Identify which cell holds the provided text, then report its (X, Y) central coordinate. 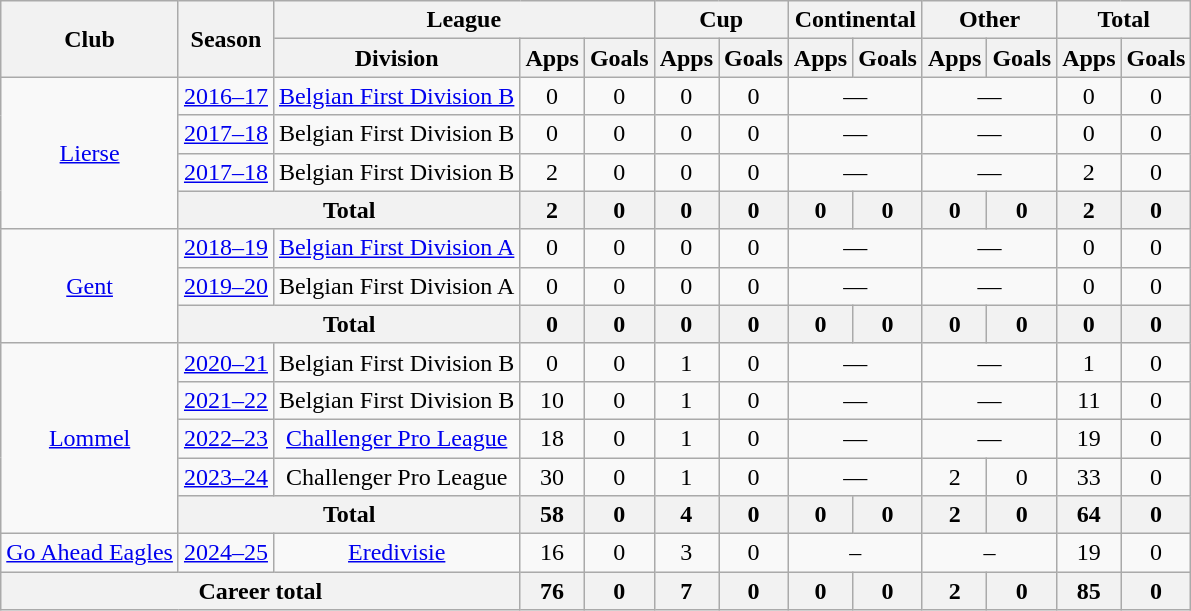
Lommel (90, 438)
4 (686, 515)
2018–19 (226, 248)
7 (686, 591)
2021–22 (226, 400)
30 (552, 477)
58 (552, 515)
33 (1089, 477)
10 (552, 400)
85 (1089, 591)
Career total (260, 591)
76 (552, 591)
2016–17 (226, 96)
Gent (90, 286)
Go Ahead Eagles (90, 553)
Other (989, 20)
Club (90, 39)
2019–20 (226, 286)
11 (1089, 400)
Cup (721, 20)
2022–23 (226, 438)
3 (686, 553)
Lierse (90, 153)
18 (552, 438)
2024–25 (226, 553)
2023–24 (226, 477)
Continental (855, 20)
Eredivisie (396, 553)
Season (226, 39)
64 (1089, 515)
Division (396, 58)
2020–21 (226, 362)
16 (552, 553)
League (464, 20)
